Search for the cell housing the specified text and yield its (X, Y) center coordinate. 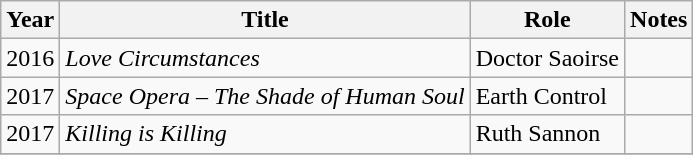
Role (547, 20)
2016 (30, 58)
Year (30, 20)
Doctor Saoirse (547, 58)
Ruth Sannon (547, 134)
Earth Control (547, 96)
Love Circumstances (265, 58)
Notes (659, 20)
Title (265, 20)
Space Opera – The Shade of Human Soul (265, 96)
Killing is Killing (265, 134)
